Provide the [X, Y] coordinate of the cell's center where the given text is located.  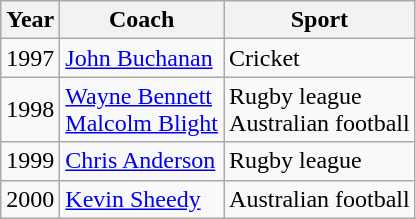
1998 [30, 110]
John Buchanan [142, 58]
1999 [30, 161]
2000 [30, 199]
Cricket [320, 58]
Year [30, 20]
Chris Anderson [142, 161]
Wayne Bennett Malcolm Blight [142, 110]
Sport [320, 20]
Kevin Sheedy [142, 199]
Australian football [320, 199]
Coach [142, 20]
Rugby league Australian football [320, 110]
Rugby league [320, 161]
1997 [30, 58]
